Locate the cell with the specified text and output its (x, y) center coordinate. 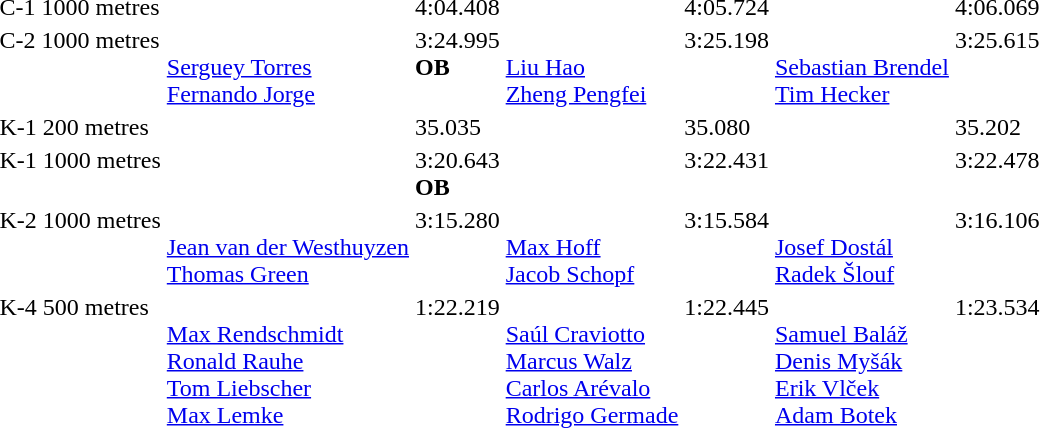
3:24.995 OB (458, 67)
Liu Hao Zheng Pengfei (592, 67)
Serguey Torres Fernando Jorge (288, 67)
35.080 (727, 127)
Max Hoff Jacob Schopf (592, 247)
35.035 (458, 127)
3:22.431 (727, 174)
3:25.198 (727, 67)
3:15.280 (458, 247)
Josef Dostál Radek Šlouf (862, 247)
Sebastian Brendel Tim Hecker (862, 67)
3:15.584 (727, 247)
3:20.643 OB (458, 174)
Jean van der Westhuyzen Thomas Green (288, 247)
